Find where the given text appears and provide that cell's center as (X, Y) coordinate. 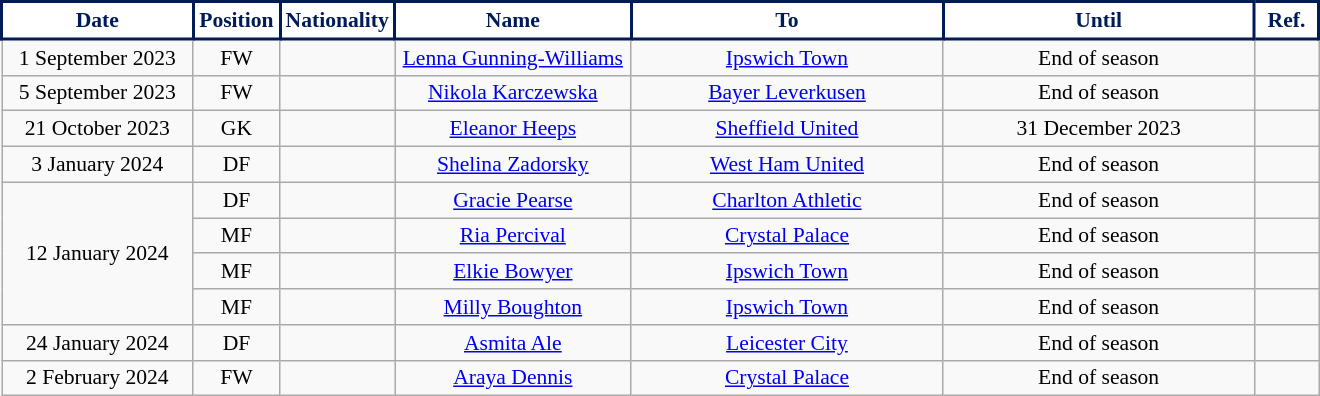
5 September 2023 (98, 93)
GK (236, 129)
Nationality (338, 20)
To (787, 20)
Leicester City (787, 343)
Sheffield United (787, 129)
Name (514, 20)
Bayer Leverkusen (787, 93)
Charlton Athletic (787, 200)
12 January 2024 (98, 253)
31 December 2023 (1099, 129)
Gracie Pearse (514, 200)
21 October 2023 (98, 129)
Nikola Karczewska (514, 93)
Lenna Gunning-Williams (514, 57)
Ria Percival (514, 236)
Ref. (1286, 20)
Milly Boughton (514, 307)
Asmita Ale (514, 343)
Date (98, 20)
West Ham United (787, 165)
Eleanor Heeps (514, 129)
2 February 2024 (98, 378)
3 January 2024 (98, 165)
Position (236, 20)
Shelina Zadorsky (514, 165)
1 September 2023 (98, 57)
Until (1099, 20)
24 January 2024 (98, 343)
Elkie Bowyer (514, 272)
Araya Dennis (514, 378)
